Output the [X, Y] coordinate of the center of the cell containing the given text.  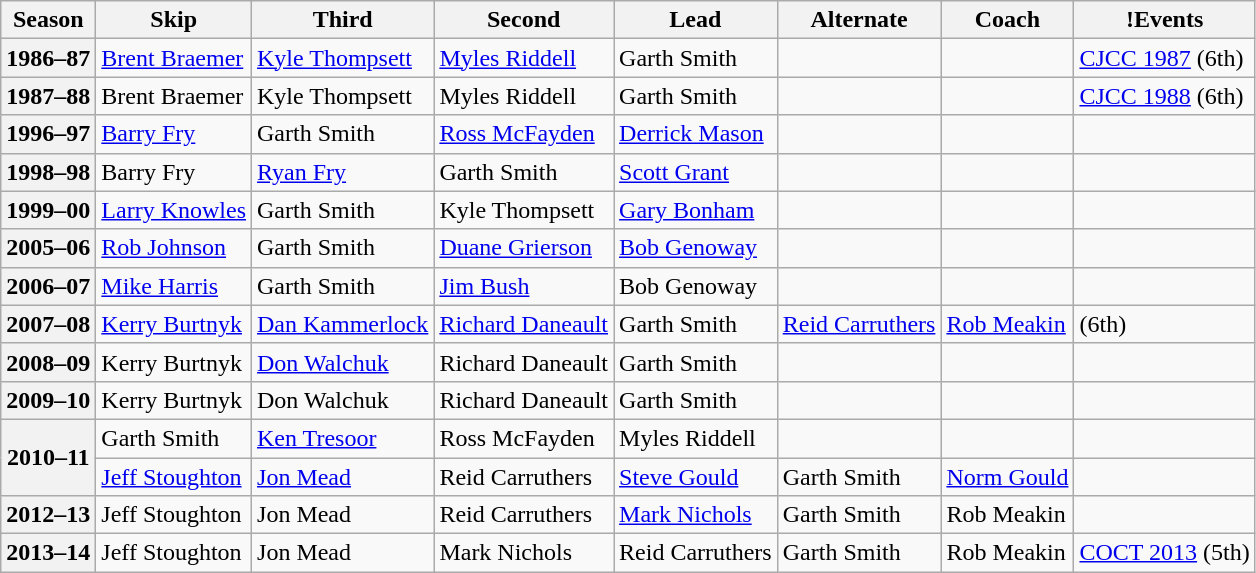
Dan Kammerlock [343, 324]
Norm Gould [1008, 477]
1998–98 [48, 172]
Duane Grierson [524, 248]
Coach [1008, 20]
Ken Tresoor [343, 438]
2007–08 [48, 324]
Larry Knowles [174, 210]
2012–13 [48, 515]
2009–10 [48, 400]
Gary Bonham [696, 210]
Derrick Mason [696, 134]
!Events [1164, 20]
COCT 2013 (5th) [1164, 553]
CJCC 1987 (6th) [1164, 58]
Jim Bush [524, 286]
2005–06 [48, 248]
2008–09 [48, 362]
Third [343, 20]
Alternate [859, 20]
Scott Grant [696, 172]
1999–00 [48, 210]
2010–11 [48, 457]
Second [524, 20]
CJCC 1988 (6th) [1164, 96]
2013–14 [48, 553]
Season [48, 20]
Rob Johnson [174, 248]
Steve Gould [696, 477]
Ryan Fry [343, 172]
(6th) [1164, 324]
Lead [696, 20]
2006–07 [48, 286]
Mike Harris [174, 286]
1996–97 [48, 134]
1986–87 [48, 58]
1987–88 [48, 96]
Skip [174, 20]
